Extract the [x, y] coordinate from the center of the cell holding the provided text.  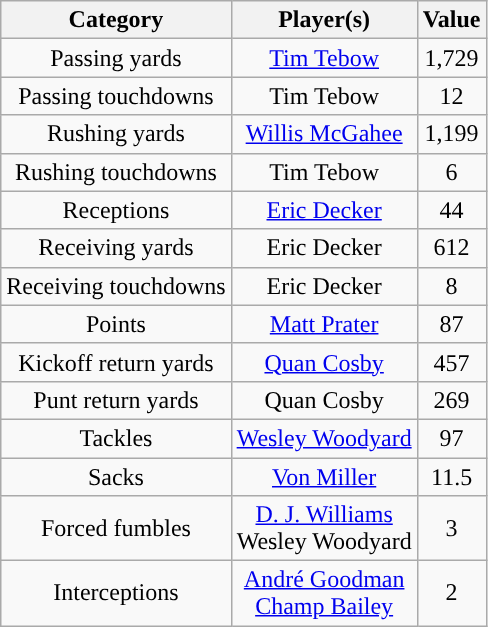
Wesley Woodyard [324, 438]
D. J. WilliamsWesley Woodyard [324, 528]
612 [452, 248]
3 [452, 528]
97 [452, 438]
Rushing yards [116, 134]
1,729 [452, 58]
Sacks [116, 477]
Interceptions [116, 594]
André GoodmanChamp Bailey [324, 594]
457 [452, 362]
8 [452, 286]
Tackles [116, 438]
Receptions [116, 210]
Category [116, 20]
Points [116, 324]
Receiving yards [116, 248]
11.5 [452, 477]
Rushing touchdowns [116, 172]
Matt Prater [324, 324]
6 [452, 172]
Receiving touchdowns [116, 286]
12 [452, 96]
Von Miller [324, 477]
Willis McGahee [324, 134]
Value [452, 20]
Player(s) [324, 20]
Passing yards [116, 58]
44 [452, 210]
2 [452, 594]
Passing touchdowns [116, 96]
Forced fumbles [116, 528]
87 [452, 324]
1,199 [452, 134]
Punt return yards [116, 400]
Kickoff return yards [116, 362]
269 [452, 400]
